From the cell containing the given text, extract its center point as (X, Y) coordinate. 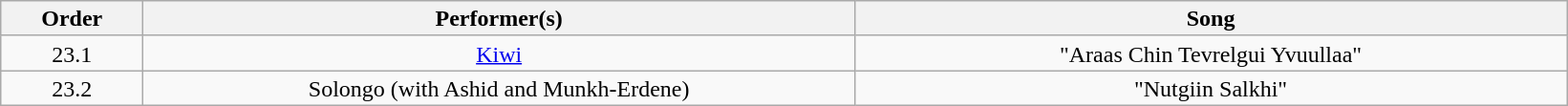
Song (1212, 19)
Performer(s) (499, 19)
23.1 (73, 53)
Order (73, 19)
"Araas Chin Tevrelgui Yvuullaa" (1212, 53)
23.2 (73, 88)
"Nutgiin Salkhi" (1212, 88)
Solongo (with Ashid and Munkh-Erdene) (499, 88)
Kiwi (499, 53)
